Identify which cell holds the provided text, then report its [x, y] central coordinate. 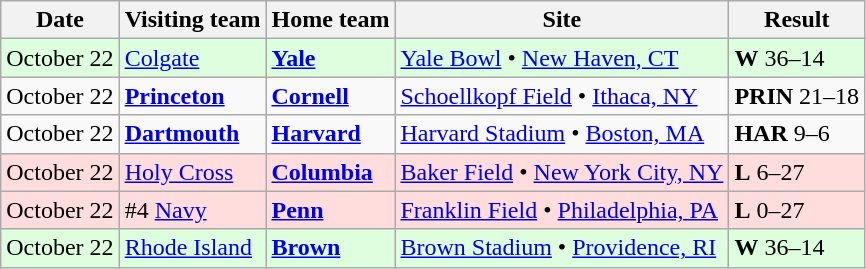
Yale [330, 58]
Princeton [192, 96]
Date [60, 20]
Cornell [330, 96]
#4 Navy [192, 210]
Penn [330, 210]
Home team [330, 20]
Colgate [192, 58]
Schoellkopf Field • Ithaca, NY [562, 96]
Columbia [330, 172]
Franklin Field • Philadelphia, PA [562, 210]
PRIN 21–18 [797, 96]
L 0–27 [797, 210]
Dartmouth [192, 134]
L 6–27 [797, 172]
Brown [330, 248]
Rhode Island [192, 248]
Baker Field • New York City, NY [562, 172]
Brown Stadium • Providence, RI [562, 248]
Harvard Stadium • Boston, MA [562, 134]
Result [797, 20]
HAR 9–6 [797, 134]
Site [562, 20]
Harvard [330, 134]
Holy Cross [192, 172]
Yale Bowl • New Haven, CT [562, 58]
Visiting team [192, 20]
